Identify which cell holds the provided text, then report its (x, y) central coordinate. 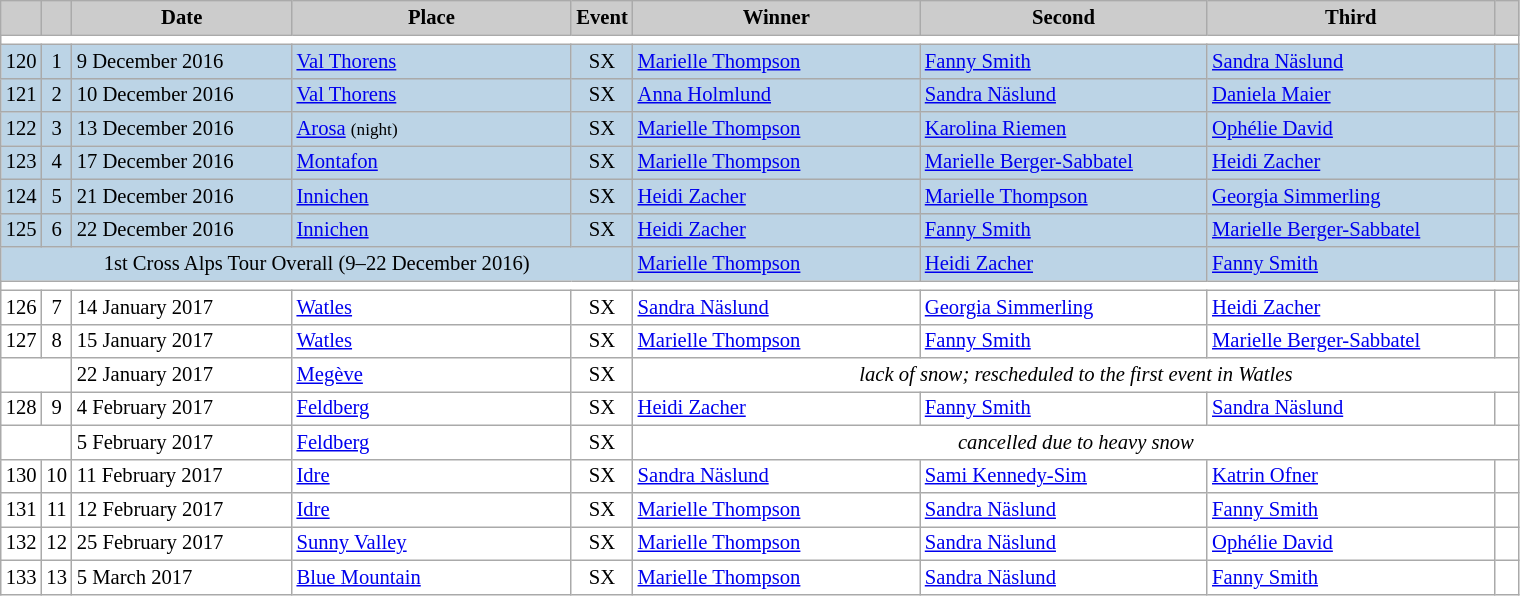
25 February 2017 (182, 543)
cancelled due to heavy snow (1076, 442)
22 January 2017 (182, 375)
5 (56, 196)
126 (22, 307)
1 (56, 61)
127 (22, 341)
Blue Mountain (432, 577)
3 (56, 129)
7 (56, 307)
131 (22, 509)
122 (22, 129)
9 December 2016 (182, 61)
4 (56, 162)
120 (22, 61)
Third (1350, 17)
1st Cross Alps Tour Overall (9–22 December 2016) (317, 263)
lack of snow; rescheduled to the first event in Watles (1076, 375)
4 February 2017 (182, 408)
5 March 2017 (182, 577)
Arosa (night) (432, 129)
22 December 2016 (182, 230)
9 (56, 408)
21 December 2016 (182, 196)
10 (56, 476)
124 (22, 196)
12 February 2017 (182, 509)
10 December 2016 (182, 95)
Karolina Riemen (1064, 129)
130 (22, 476)
11 (56, 509)
132 (22, 543)
Place (432, 17)
125 (22, 230)
Date (182, 17)
13 December 2016 (182, 129)
Sunny Valley (432, 543)
14 January 2017 (182, 307)
133 (22, 577)
Katrin Ofner (1350, 476)
Winner (776, 17)
Daniela Maier (1350, 95)
Megève (432, 375)
5 February 2017 (182, 442)
128 (22, 408)
Montafon (432, 162)
Anna Holmlund (776, 95)
6 (56, 230)
13 (56, 577)
11 February 2017 (182, 476)
121 (22, 95)
Event (602, 17)
15 January 2017 (182, 341)
Second (1064, 17)
17 December 2016 (182, 162)
123 (22, 162)
Sami Kennedy-Sim (1064, 476)
12 (56, 543)
2 (56, 95)
8 (56, 341)
